From the cell containing the given text, extract its center point as (X, Y) coordinate. 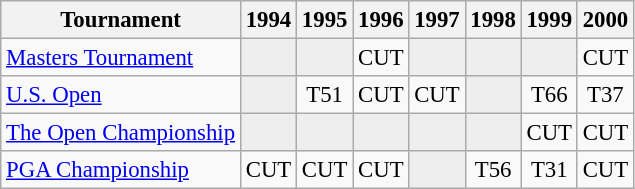
T51 (325, 95)
PGA Championship (121, 170)
1998 (493, 20)
1996 (381, 20)
U.S. Open (121, 95)
T66 (549, 95)
1999 (549, 20)
1997 (437, 20)
1995 (325, 20)
T37 (605, 95)
The Open Championship (121, 133)
Tournament (121, 20)
T31 (549, 170)
Masters Tournament (121, 58)
1994 (268, 20)
T56 (493, 170)
2000 (605, 20)
